Extract the (X, Y) coordinate from the center of the cell holding the provided text.  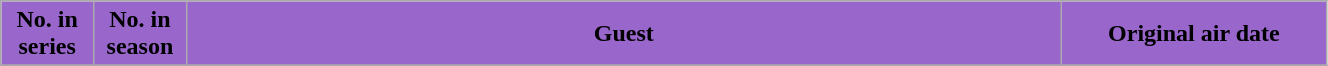
Guest (624, 34)
No. inseries (48, 34)
No. inseason (140, 34)
Original air date (1194, 34)
